Output the (x, y) coordinate of the center of the cell containing the given text.  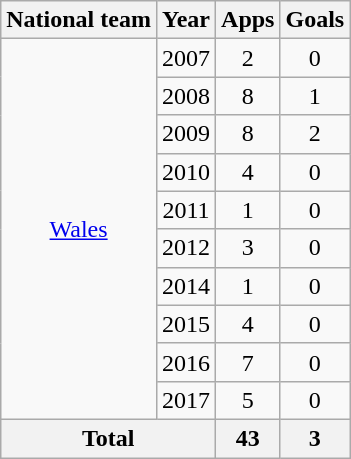
2009 (186, 134)
7 (248, 362)
2008 (186, 96)
2014 (186, 286)
2010 (186, 172)
Wales (79, 230)
National team (79, 20)
2012 (186, 248)
2015 (186, 324)
2016 (186, 362)
Total (108, 438)
5 (248, 400)
2017 (186, 400)
2011 (186, 210)
Goals (315, 20)
2007 (186, 58)
Year (186, 20)
43 (248, 438)
Apps (248, 20)
